Provide the (X, Y) coordinate of the cell's center where the given text is located.  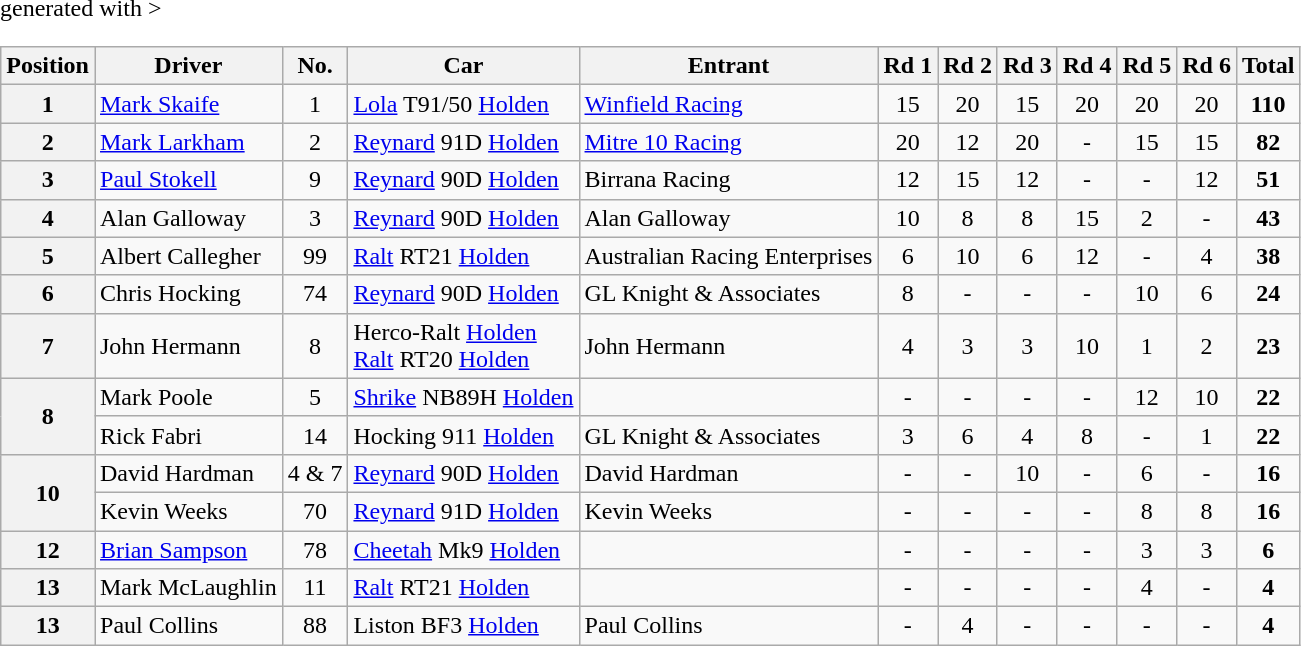
88 (315, 626)
Shrike NB89H Holden (464, 397)
Total (1268, 66)
82 (1268, 142)
Cheetah Mk9 Holden (464, 549)
Mark Larkham (188, 142)
24 (1268, 294)
Chris Hocking (188, 294)
Position (48, 66)
Mark Poole (188, 397)
Australian Racing Enterprises (728, 256)
23 (1268, 346)
No. (315, 66)
7 (48, 346)
Albert Callegher (188, 256)
Brian Sampson (188, 549)
Driver (188, 66)
99 (315, 256)
51 (1268, 180)
Rd 6 (1207, 66)
Herco-Ralt HoldenRalt RT20 Holden (464, 346)
Lola T91/50 Holden (464, 104)
Rick Fabri (188, 435)
74 (315, 294)
78 (315, 549)
38 (1268, 256)
Mitre 10 Racing (728, 142)
Rd 5 (1147, 66)
Birrana Racing (728, 180)
9 (315, 180)
Car (464, 66)
Liston BF3 Holden (464, 626)
Paul Stokell (188, 180)
Hocking 911 Holden (464, 435)
11 (315, 588)
Rd 3 (1027, 66)
Rd 4 (1087, 66)
43 (1268, 218)
Entrant (728, 66)
110 (1268, 104)
Mark McLaughlin (188, 588)
4 & 7 (315, 473)
14 (315, 435)
Rd 1 (908, 66)
Winfield Racing (728, 104)
70 (315, 511)
Rd 2 (968, 66)
Mark Skaife (188, 104)
